Return (X, Y) of the center of cell containing provided text 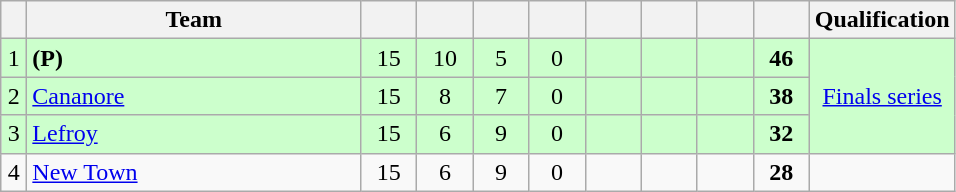
5 (501, 58)
Lefroy (194, 134)
(P) (194, 58)
28 (781, 172)
32 (781, 134)
4 (14, 172)
3 (14, 134)
46 (781, 58)
38 (781, 96)
Team (194, 20)
Qualification (882, 20)
2 (14, 96)
10 (445, 58)
Finals series (882, 96)
New Town (194, 172)
1 (14, 58)
Cananore (194, 96)
7 (501, 96)
8 (445, 96)
